Locate the cell with the specified text and output its (X, Y) center coordinate. 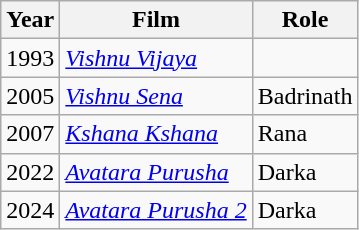
2007 (30, 134)
Role (305, 20)
Film (156, 20)
Avatara Purusha (156, 172)
1993 (30, 58)
Badrinath (305, 96)
Rana (305, 134)
2022 (30, 172)
2005 (30, 96)
Kshana Kshana (156, 134)
Year (30, 20)
Vishnu Vijaya (156, 58)
Vishnu Sena (156, 96)
2024 (30, 210)
Avatara Purusha 2 (156, 210)
